Search for the cell housing the specified text and yield its (X, Y) center coordinate. 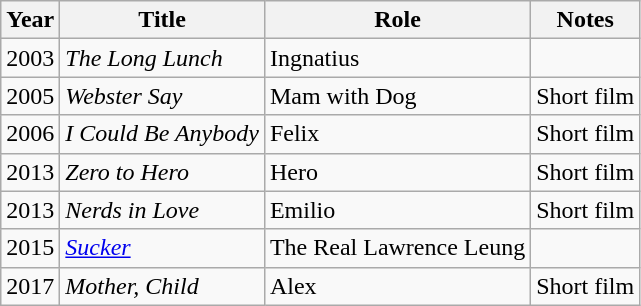
Nerds in Love (162, 210)
The Long Lunch (162, 58)
2005 (30, 96)
Year (30, 20)
2017 (30, 286)
Emilio (397, 210)
Felix (397, 134)
Sucker (162, 248)
Alex (397, 286)
Zero to Hero (162, 172)
Title (162, 20)
Ingnatius (397, 58)
Mam with Dog (397, 96)
Role (397, 20)
2006 (30, 134)
I Could Be Anybody (162, 134)
2015 (30, 248)
Notes (586, 20)
The Real Lawrence Leung (397, 248)
Mother, Child (162, 286)
2003 (30, 58)
Hero (397, 172)
Webster Say (162, 96)
